Find where the given text appears and provide that cell's center as (x, y) coordinate. 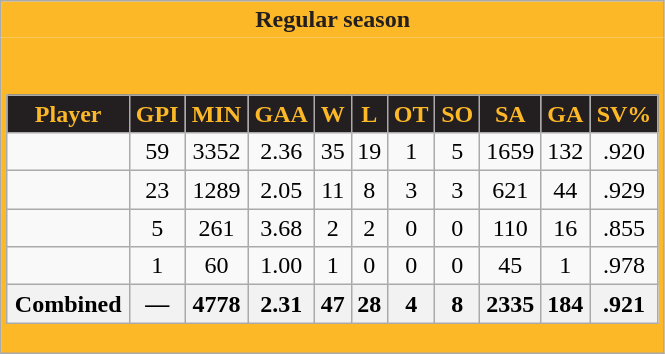
60 (216, 266)
16 (566, 228)
W (333, 114)
47 (333, 304)
SV% (624, 114)
184 (566, 304)
110 (510, 228)
45 (510, 266)
19 (369, 152)
L (369, 114)
SO (458, 114)
GAA (282, 114)
OT (410, 114)
4778 (216, 304)
GA (566, 114)
.920 (624, 152)
621 (510, 190)
261 (216, 228)
1289 (216, 190)
MIN (216, 114)
4 (410, 304)
3352 (216, 152)
59 (157, 152)
28 (369, 304)
Player (68, 114)
SA (510, 114)
35 (333, 152)
2.31 (282, 304)
.929 (624, 190)
1.00 (282, 266)
11 (333, 190)
1659 (510, 152)
— (157, 304)
.855 (624, 228)
.978 (624, 266)
2.36 (282, 152)
GPI (157, 114)
2335 (510, 304)
132 (566, 152)
Combined (68, 304)
3.68 (282, 228)
44 (566, 190)
.921 (624, 304)
2.05 (282, 190)
23 (157, 190)
Regular season (333, 20)
